For the text-containing cell, return its midpoint in [X, Y] coordinate format. 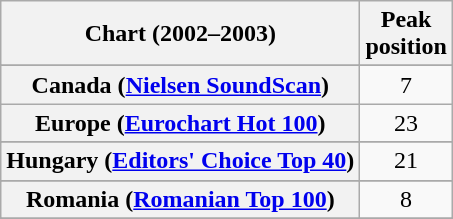
23 [406, 123]
Hungary (Editors' Choice Top 40) [180, 161]
Canada (Nielsen SoundScan) [180, 85]
Europe (Eurochart Hot 100) [180, 123]
8 [406, 199]
Chart (2002–2003) [180, 34]
7 [406, 85]
Romania (Romanian Top 100) [180, 199]
Peakposition [406, 34]
21 [406, 161]
